Pinpoint the cell where the given text exists, returning its (X, Y) midpoint coordinate. 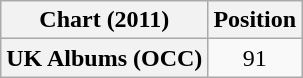
Position (255, 20)
91 (255, 58)
UK Albums (OCC) (104, 58)
Chart (2011) (104, 20)
